Pinpoint the cell where the given text exists, returning its [x, y] midpoint coordinate. 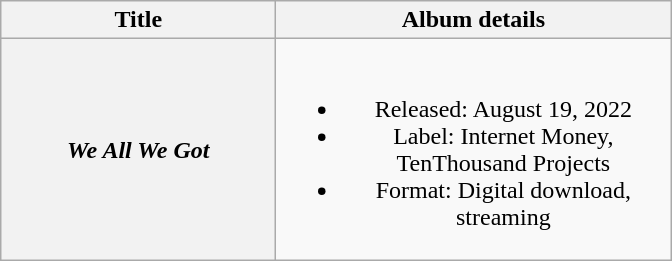
Released: August 19, 2022Label: Internet Money, TenThousand ProjectsFormat: Digital download, streaming [474, 150]
Title [138, 20]
Album details [474, 20]
We All We Got [138, 150]
